Determine the (x, y) coordinate at the center of the cell enclosing the given text.  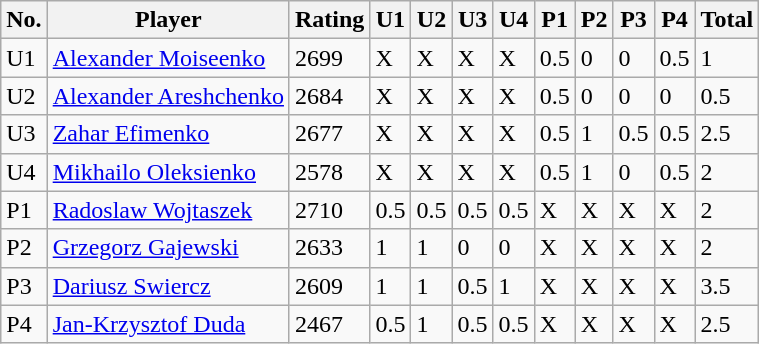
Total (727, 20)
Radoslaw Wojtaszek (168, 210)
2684 (329, 96)
Jan-Krzysztof Duda (168, 324)
No. (24, 20)
Dariusz Swiercz (168, 286)
Player (168, 20)
2677 (329, 134)
Alexander Areshchenko (168, 96)
2699 (329, 58)
2710 (329, 210)
Rating (329, 20)
2467 (329, 324)
2633 (329, 248)
Mikhailo Oleksienko (168, 172)
Alexander Moiseenko (168, 58)
Grzegorz Gajewski (168, 248)
2609 (329, 286)
2578 (329, 172)
Zahar Efimenko (168, 134)
3.5 (727, 286)
